Return [x, y] of the center of cell containing provided text 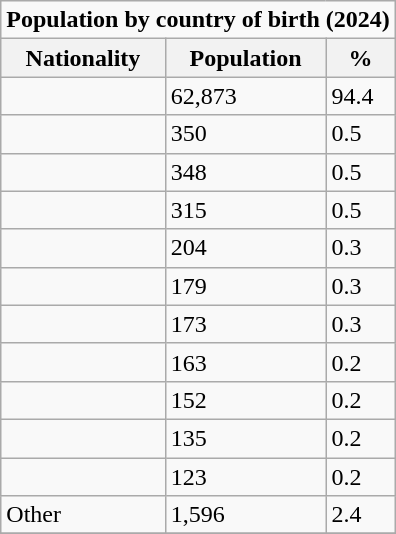
62,873 [246, 96]
Population by country of birth (2024) [198, 20]
350 [246, 134]
152 [246, 400]
135 [246, 438]
173 [246, 324]
204 [246, 248]
Nationality [83, 58]
2.4 [360, 515]
179 [246, 286]
% [360, 58]
123 [246, 477]
163 [246, 362]
348 [246, 172]
Population [246, 58]
94.4 [360, 96]
Other [83, 515]
1,596 [246, 515]
315 [246, 210]
